Return the (x, y) coordinate for the center point of the cell that contains the specified text.  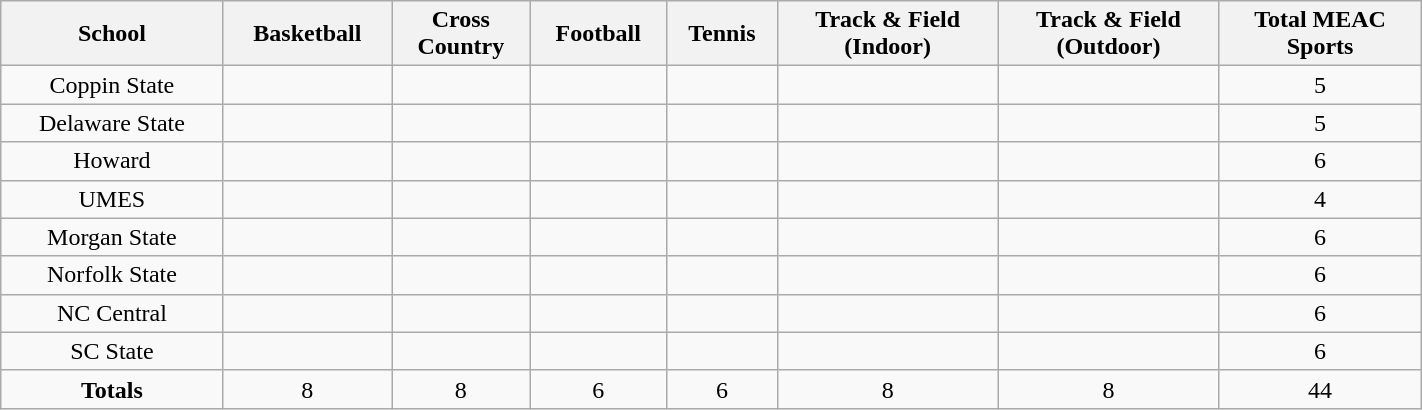
Coppin State (112, 85)
NC Central (112, 313)
CrossCountry (461, 34)
Tennis (722, 34)
Football (598, 34)
Howard (112, 161)
Track & Field(Outdoor) (1108, 34)
Basketball (308, 34)
4 (1320, 199)
Morgan State (112, 237)
SC State (112, 351)
Totals (112, 389)
Track & Field(Indoor) (888, 34)
Delaware State (112, 123)
Total MEACSports (1320, 34)
School (112, 34)
Norfolk State (112, 275)
44 (1320, 389)
UMES (112, 199)
